For the text-containing cell, return its midpoint in (X, Y) coordinate format. 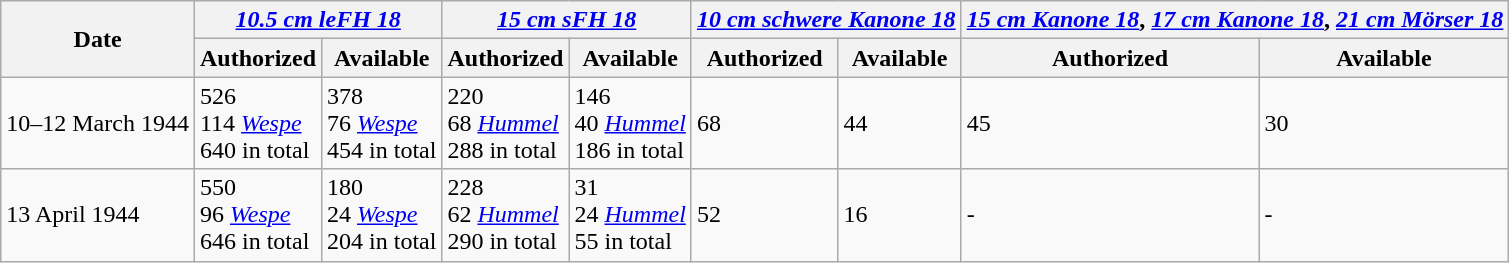
Date (98, 39)
14640 Hummel186 in total (630, 123)
16 (900, 215)
52 (764, 215)
45 (1110, 123)
30 (1384, 123)
22068 Hummel288 in total (506, 123)
55096 Wespe646 in total (258, 215)
15 cm Kanone 18, 17 cm Kanone 18, 21 cm Mörser 18 (1235, 20)
10–12 March 1944 (98, 123)
15 cm sFH 18 (566, 20)
68 (764, 123)
526114 Wespe640 in total (258, 123)
13 April 1944 (98, 215)
18024 Wespe204 in total (382, 215)
44 (900, 123)
22862 Hummel290 in total (506, 215)
3124 Hummel55 in total (630, 215)
10 cm schwere Kanone 18 (826, 20)
10.5 cm leFH 18 (318, 20)
37876 Wespe454 in total (382, 123)
